Capture the cell that displays the provided text and extract its [x, y] central coordinate. 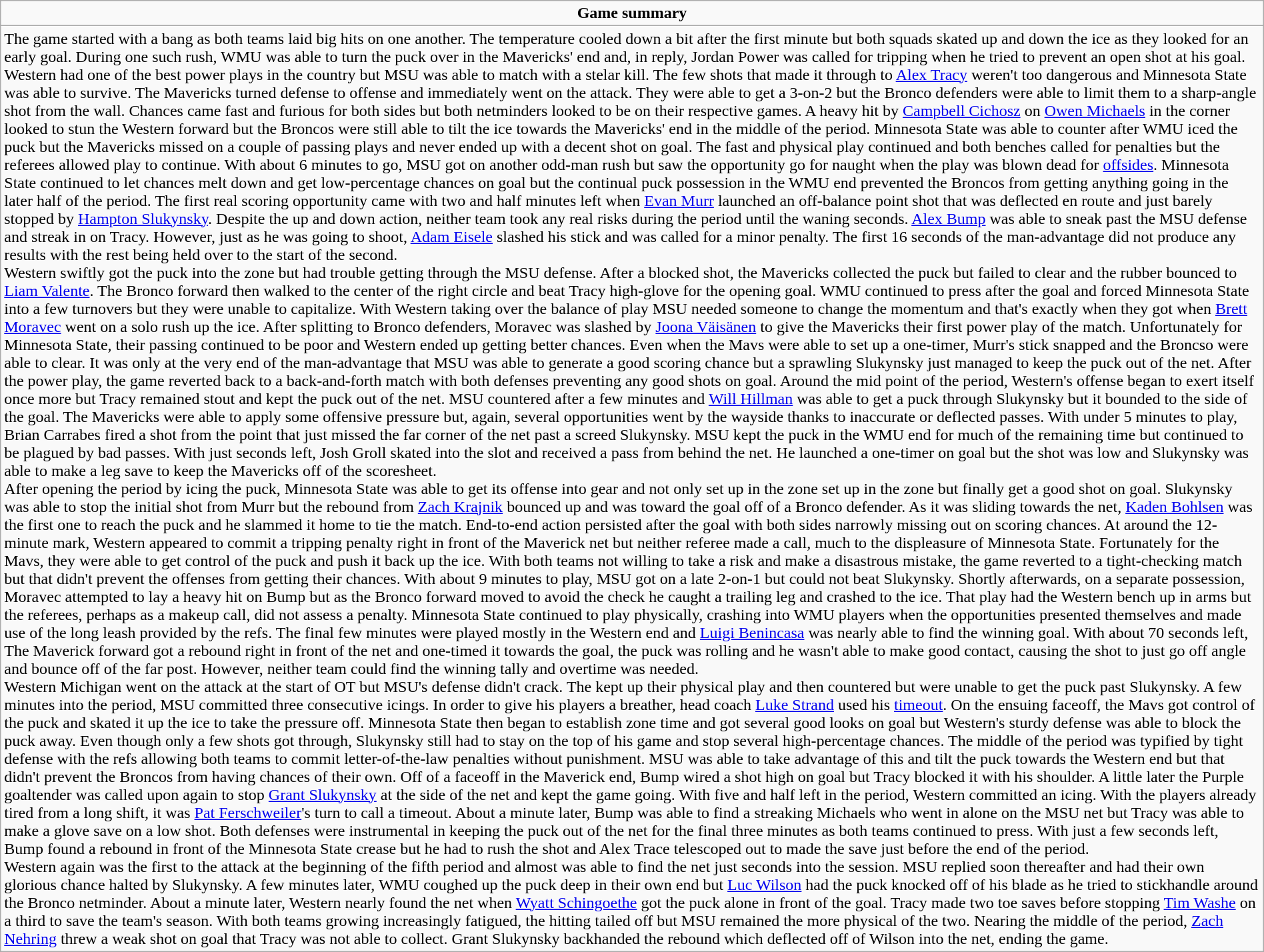
Game summary [632, 13]
